Return [X, Y] of the center of cell containing provided text 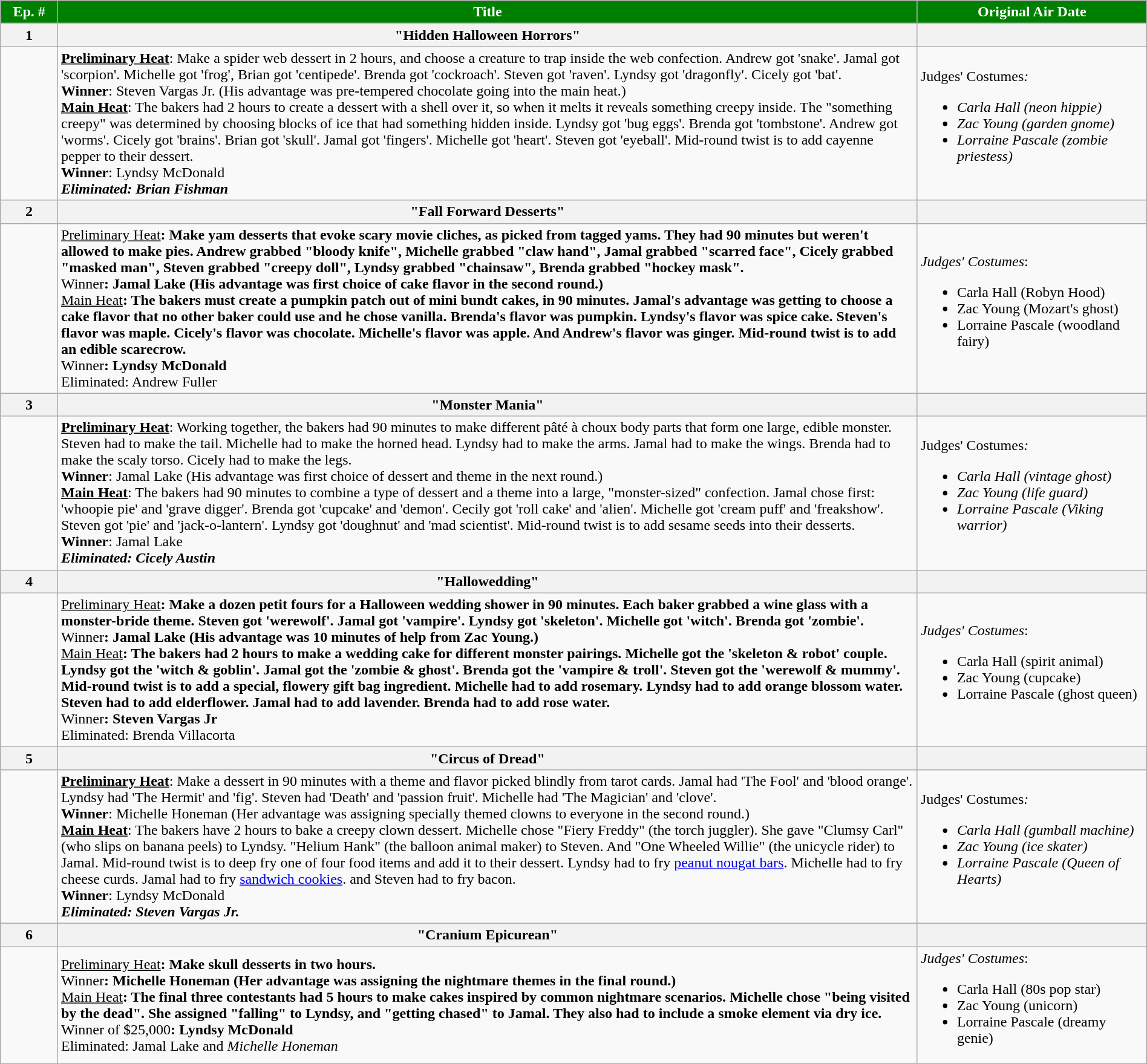
Judges' Costumes:Carla Hall (gumball machine)Zac Young (ice skater)Lorraine Pascale (Queen of Hearts) [1032, 846]
2 [29, 212]
Ep. # [29, 12]
Judges' Costumes:Carla Hall (spirit animal)Zac Young (cupcake)Lorraine Pascale (ghost queen) [1032, 670]
"Monster Mania" [488, 405]
6 [29, 935]
Judges' Costumes:Carla Hall (Robyn Hood)Zac Young (Mozart's ghost)Lorraine Pascale (woodland fairy) [1032, 308]
4 [29, 581]
"Hidden Halloween Horrors" [488, 35]
5 [29, 758]
3 [29, 405]
1 [29, 35]
"Cranium Epicurean" [488, 935]
"Hallowedding" [488, 581]
"Circus of Dread" [488, 758]
Judges' Costumes:Carla Hall (80s pop star)Zac Young (unicorn)Lorraine Pascale (dreamy genie) [1032, 1005]
Title [488, 12]
Judges' Costumes:Carla Hall (neon hippie)Zac Young (garden gnome)Lorraine Pascale (zombie priestess) [1032, 123]
Original Air Date [1032, 12]
Judges' Costumes:Carla Hall (vintage ghost)Zac Young (life guard)Lorraine Pascale (Viking warrior) [1032, 493]
"Fall Forward Desserts" [488, 212]
